Locate the cell with the specified text and output its [x, y] center coordinate. 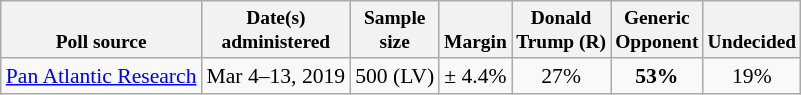
53% [657, 76]
Poll source [102, 30]
DonaldTrump (R) [562, 30]
500 (LV) [394, 76]
Date(s)administered [276, 30]
Mar 4–13, 2019 [276, 76]
Pan Atlantic Research [102, 76]
Margin [475, 30]
GenericOpponent [657, 30]
Undecided [752, 30]
19% [752, 76]
± 4.4% [475, 76]
27% [562, 76]
Samplesize [394, 30]
